Return (x, y) of the center of cell containing provided text 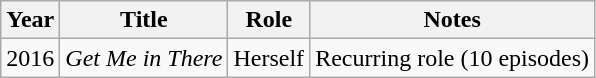
Title (144, 20)
Year (30, 20)
Notes (452, 20)
Recurring role (10 episodes) (452, 58)
2016 (30, 58)
Herself (269, 58)
Get Me in There (144, 58)
Role (269, 20)
